Return [x, y] of the center of cell containing provided text 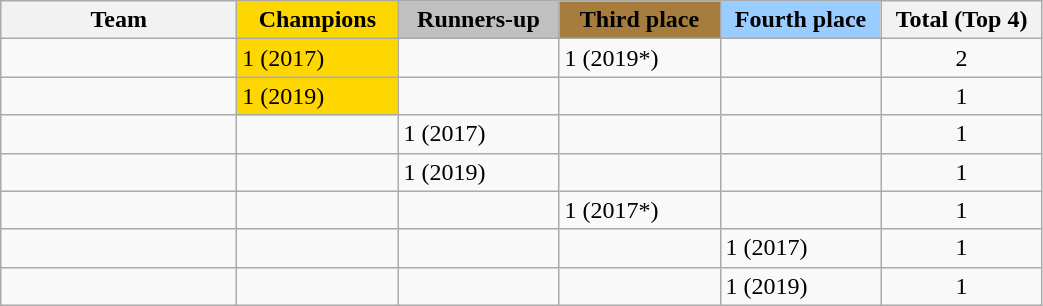
1 (2019*) [640, 58]
2 [962, 58]
1 (2017*) [640, 210]
Runners-up [478, 20]
Champions [318, 20]
Third place [640, 20]
Fourth place [800, 20]
Total (Top 4) [962, 20]
Team [119, 20]
